Detect which cell encompasses the target text, then output its (X, Y) center coordinate. 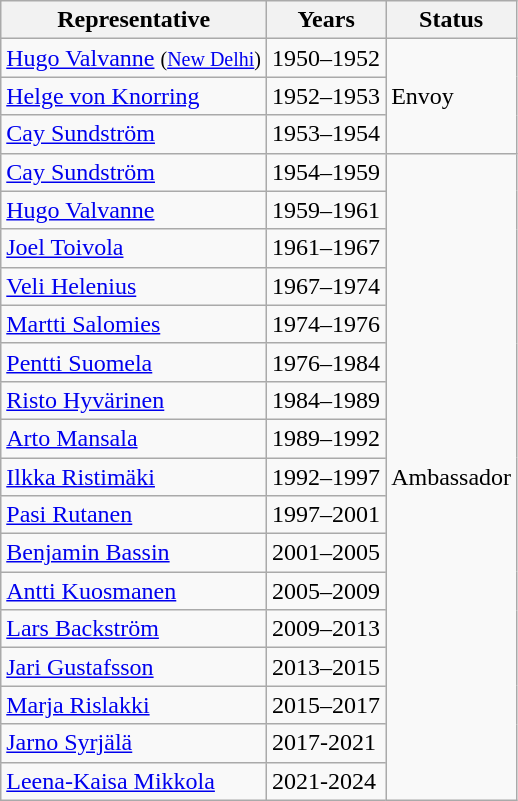
1992–1997 (326, 477)
1954–1959 (326, 172)
1953–1954 (326, 134)
Status (452, 20)
Jari Gustafsson (134, 667)
Martti Salomies (134, 324)
Benjamin Bassin (134, 553)
1989–1992 (326, 438)
2021-2024 (326, 781)
Risto Hyvärinen (134, 400)
Hugo Valvanne (New Delhi) (134, 58)
Ilkka Ristimäki (134, 477)
2009–2013 (326, 629)
1976–1984 (326, 362)
1997–2001 (326, 515)
Arto Mansala (134, 438)
Veli Helenius (134, 286)
2017-2021 (326, 743)
2015–2017 (326, 705)
Envoy (452, 96)
1967–1974 (326, 286)
Leena-Kaisa Mikkola (134, 781)
Helge von Knorring (134, 96)
1959–1961 (326, 210)
Marja Rislakki (134, 705)
1950–1952 (326, 58)
Representative (134, 20)
2001–2005 (326, 553)
Pentti Suomela (134, 362)
Hugo Valvanne (134, 210)
1952–1953 (326, 96)
Ambassador (452, 476)
1961–1967 (326, 248)
2005–2009 (326, 591)
Joel Toivola (134, 248)
Years (326, 20)
1974–1976 (326, 324)
2013–2015 (326, 667)
Lars Backström (134, 629)
Jarno Syrjälä (134, 743)
Pasi Rutanen (134, 515)
Antti Kuosmanen (134, 591)
1984–1989 (326, 400)
